Extract the (X, Y) coordinate from the center of the cell holding the provided text.  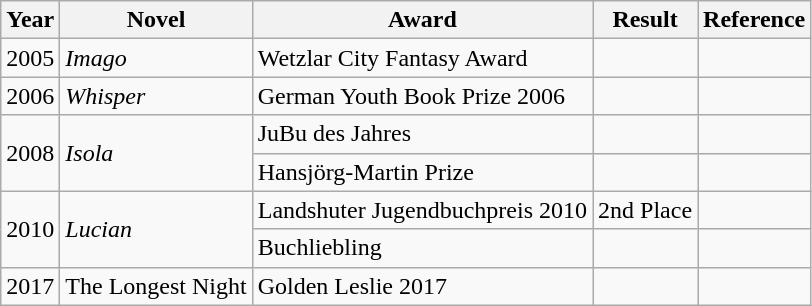
Result (646, 20)
Lucian (156, 229)
2010 (30, 229)
JuBu des Jahres (422, 134)
German Youth Book Prize 2006 (422, 96)
2006 (30, 96)
Novel (156, 20)
Imago (156, 58)
2008 (30, 153)
Award (422, 20)
Golden Leslie 2017 (422, 286)
Whisper (156, 96)
2017 (30, 286)
Landshuter Jugendbuchpreis 2010 (422, 210)
2nd Place (646, 210)
Isola (156, 153)
Year (30, 20)
Hansjörg-Martin Prize (422, 172)
2005 (30, 58)
Buchliebling (422, 248)
Wetzlar City Fantasy Award (422, 58)
Reference (754, 20)
The Longest Night (156, 286)
